Capture the cell that displays the provided text and extract its [x, y] central coordinate. 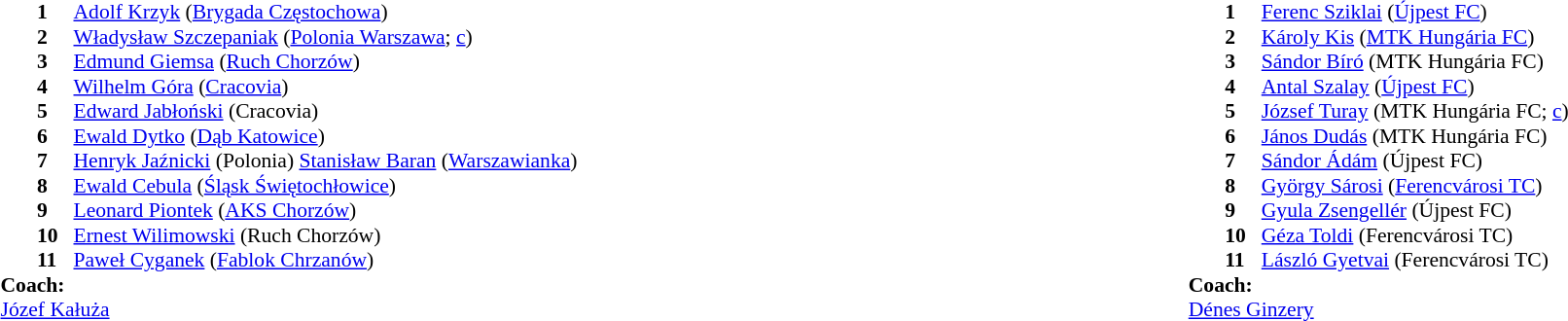
Ernest Wilimowski (Ruch Chorzów) [326, 235]
Wilhelm Góra (Cracovia) [326, 87]
Edward Jabłoński (Cracovia) [326, 112]
Coach: [288, 285]
Ewald Cebula (Śląsk Świętochłowice) [326, 186]
Adolf Krzyk (Brygada Częstochowa) [326, 13]
Ewald Dytko (Dąb Katowice) [326, 136]
Paweł Cyganek (Fablok Chrzanów) [326, 260]
Leonard Piontek (AKS Chorzów) [326, 211]
Władysław Szczepaniak (Polonia Warszawa; c) [326, 37]
Henryk Jaźnicki (Polonia) Stanisław Baran (Warszawianka) [326, 160]
Edmund Giemsa (Ruch Chorzów) [326, 61]
